Search for the cell housing the specified text and yield its [X, Y] center coordinate. 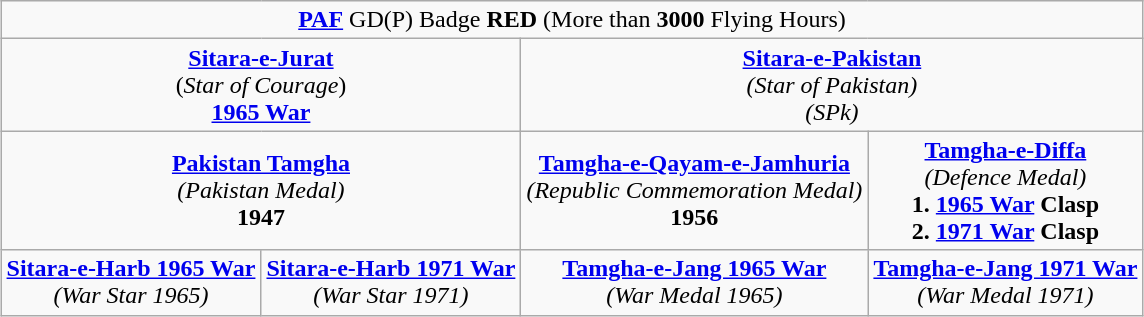
Sitara-e-Pakistan(Star of Pakistan)(SPk) [832, 85]
Tamgha-e-Jang 1965 War(War Medal 1965) [694, 282]
Sitara-e-Jurat(Star of Courage)1965 War [261, 85]
Sitara-e-Harb 1965 War(War Star 1965) [131, 282]
Tamgha-e-Qayam-e-Jamhuria(Republic Commemoration Medal)1956 [694, 190]
Sitara-e-Harb 1971 War(War Star 1971) [391, 282]
Tamgha-e-Jang 1971 War(War Medal 1971) [1006, 282]
Pakistan Tamgha(Pakistan Medal)1947 [261, 190]
PAF GD(P) Badge RED (More than 3000 Flying Hours) [572, 20]
Tamgha-e-Diffa(Defence Medal)1. 1965 War Clasp2. 1971 War Clasp [1006, 190]
